Capture the cell that displays the provided text and extract its [x, y] central coordinate. 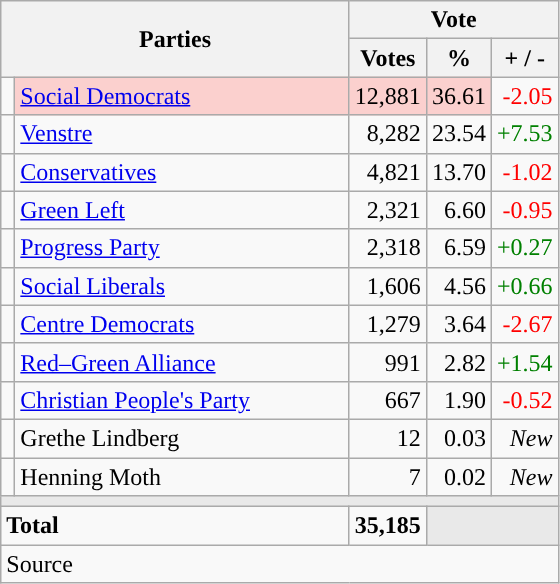
7 [388, 477]
Christian People's Party [182, 400]
13.70 [458, 172]
Vote [454, 20]
6.59 [458, 248]
Social Liberals [182, 286]
-2.67 [524, 324]
35,185 [388, 526]
23.54 [458, 134]
Centre Democrats [182, 324]
Parties [176, 39]
Progress Party [182, 248]
Conservatives [182, 172]
-2.05 [524, 96]
4,821 [388, 172]
991 [388, 362]
% [458, 58]
-0.52 [524, 400]
6.60 [458, 210]
667 [388, 400]
2,321 [388, 210]
Henning Moth [182, 477]
1,606 [388, 286]
Venstre [182, 134]
3.64 [458, 324]
2.82 [458, 362]
+0.27 [524, 248]
+0.66 [524, 286]
Green Left [182, 210]
Red–Green Alliance [182, 362]
+ / - [524, 58]
12 [388, 438]
2,318 [388, 248]
+7.53 [524, 134]
8,282 [388, 134]
0.02 [458, 477]
Grethe Lindberg [182, 438]
-0.95 [524, 210]
Source [280, 564]
36.61 [458, 96]
4.56 [458, 286]
Total [176, 526]
1,279 [388, 324]
-1.02 [524, 172]
Social Democrats [182, 96]
Votes [388, 58]
12,881 [388, 96]
+1.54 [524, 362]
0.03 [458, 438]
1.90 [458, 400]
